Search for the cell housing the specified text and yield its (x, y) center coordinate. 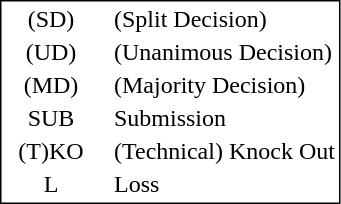
(SD) (50, 19)
Submission (224, 119)
(Technical) Knock Out (224, 151)
L (50, 185)
(UD) (50, 53)
(Unanimous Decision) (224, 53)
SUB (50, 119)
(T)KO (50, 151)
(MD) (50, 85)
Loss (224, 185)
(Split Decision) (224, 19)
(Majority Decision) (224, 85)
